Locate the cell with the specified text and output its (X, Y) center coordinate. 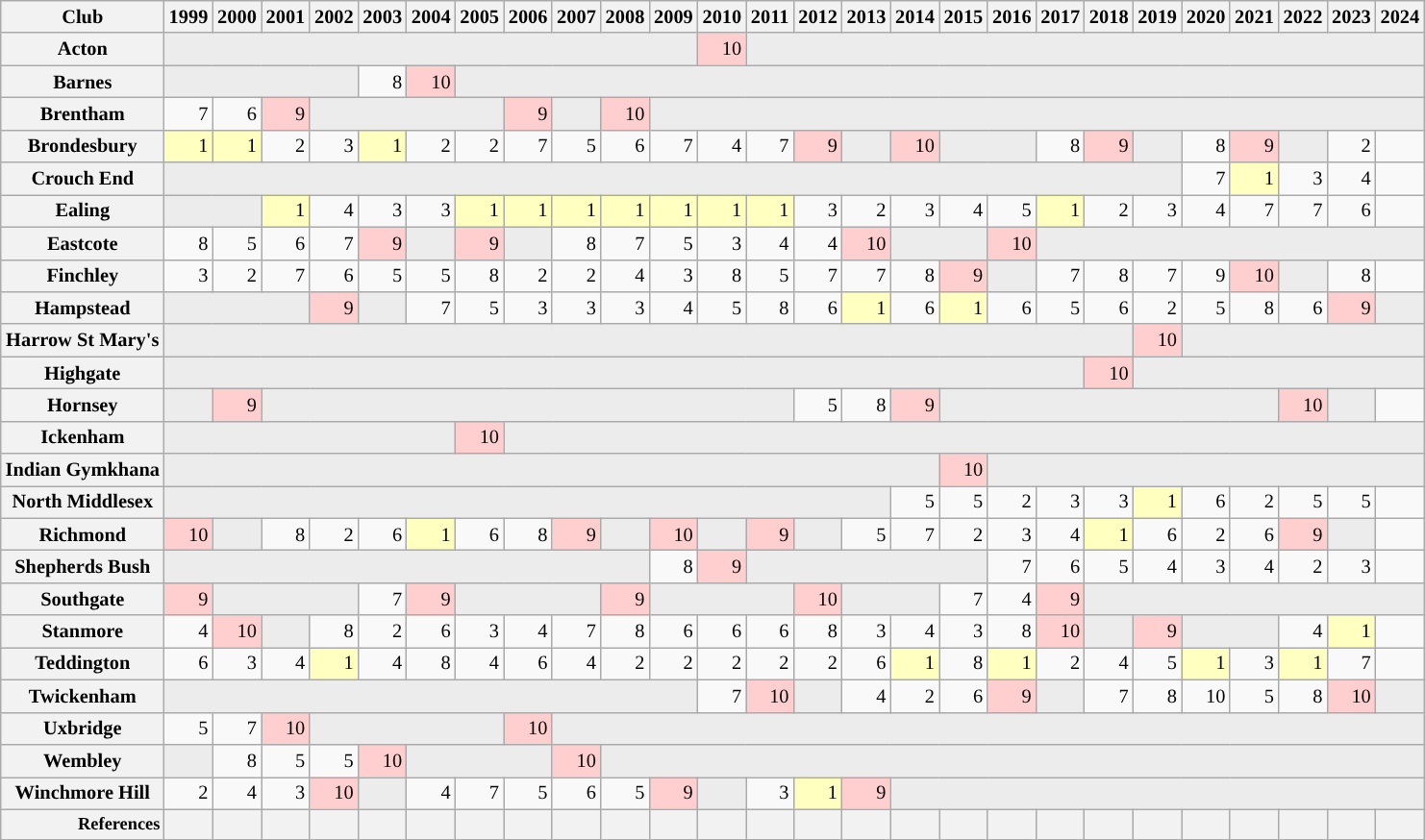
Brondesbury (83, 146)
Highgate (83, 373)
1999 (188, 16)
2011 (769, 16)
Southgate (83, 599)
Crouch End (83, 179)
Finchley (83, 276)
Barnes (83, 82)
2013 (866, 16)
2015 (963, 16)
2007 (576, 16)
Twickenham (83, 696)
Harrow St Mary's (83, 340)
Ealing (83, 210)
Shepherds Bush (83, 566)
References (83, 825)
2012 (817, 16)
Stanmore (83, 631)
2004 (431, 16)
2010 (722, 16)
Club (83, 16)
2021 (1254, 16)
2001 (286, 16)
2020 (1206, 16)
North Middlesex (83, 502)
Teddington (83, 663)
Indian Gymkhana (83, 470)
Ickenham (83, 437)
2019 (1157, 16)
Acton (83, 49)
Winchmore Hill (83, 793)
2024 (1400, 16)
2002 (334, 16)
2006 (528, 16)
2008 (625, 16)
2023 (1351, 16)
Richmond (83, 534)
Brentham (83, 113)
Uxbridge (83, 729)
Eastcote (83, 243)
2017 (1061, 16)
Wembley (83, 760)
2014 (914, 16)
2009 (673, 16)
Hampstead (83, 308)
Hornsey (83, 405)
2016 (1012, 16)
2003 (383, 16)
2005 (479, 16)
2000 (237, 16)
2022 (1303, 16)
2018 (1109, 16)
